Detect which cell encompasses the target text, then output its (x, y) center coordinate. 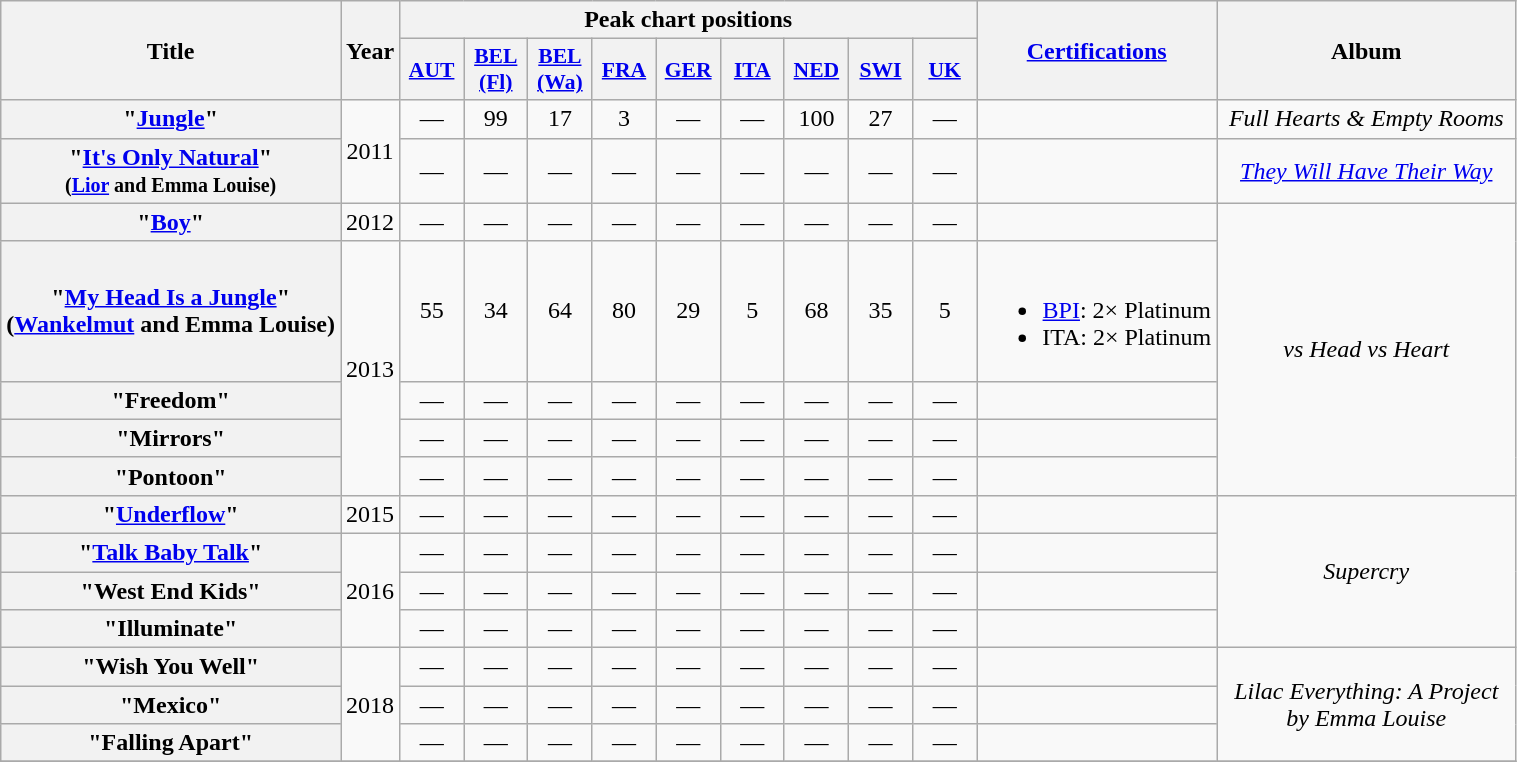
99 (496, 119)
"Freedom" (171, 400)
vs Head vs Heart (1366, 349)
Album (1366, 50)
UK (945, 70)
FRA (624, 70)
Year (370, 50)
35 (880, 311)
Supercry (1366, 571)
"Underflow" (171, 514)
BEL (Fl) (496, 70)
Peak chart positions (688, 20)
100 (816, 119)
Title (171, 50)
"West End Kids" (171, 591)
2016 (370, 590)
BEL (Wa) (560, 70)
27 (880, 119)
GER (688, 70)
Full Hearts & Empty Rooms (1366, 119)
They Will Have Their Way (1366, 170)
"My Head Is a Jungle"(Wankelmut and Emma Louise) (171, 311)
ITA (752, 70)
29 (688, 311)
"Wish You Well" (171, 667)
Certifications (1097, 50)
34 (496, 311)
BPI: 2× PlatinumITA: 2× Platinum (1097, 311)
"Falling Apart" (171, 743)
"Boy" (171, 222)
64 (560, 311)
17 (560, 119)
NED (816, 70)
Lilac Everything: A Project by Emma Louise (1366, 705)
"Mexico" (171, 705)
"Pontoon" (171, 476)
2015 (370, 514)
2012 (370, 222)
SWI (880, 70)
2011 (370, 152)
AUT (432, 70)
"Illuminate" (171, 629)
68 (816, 311)
80 (624, 311)
"Talk Baby Talk" (171, 552)
3 (624, 119)
"Mirrors" (171, 438)
"It's Only Natural"(Lior and Emma Louise) (171, 170)
2018 (370, 705)
"Jungle" (171, 119)
55 (432, 311)
2013 (370, 368)
